Return (X, Y) of the center of cell containing provided text 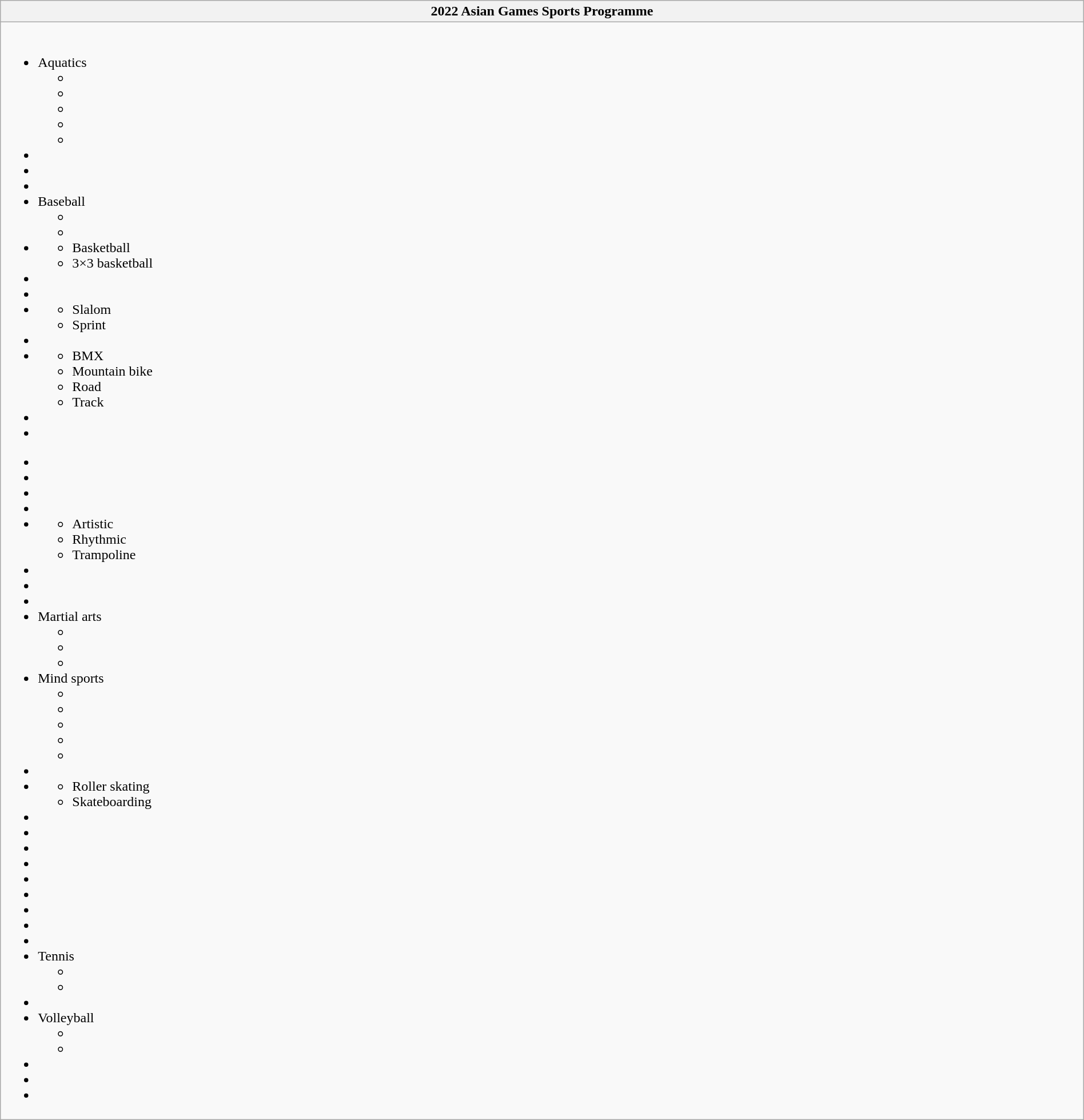
2022 Asian Games Sports Programme (542, 11)
